Scan for the cell matching the given text and deliver its (x, y) coordinate at center. 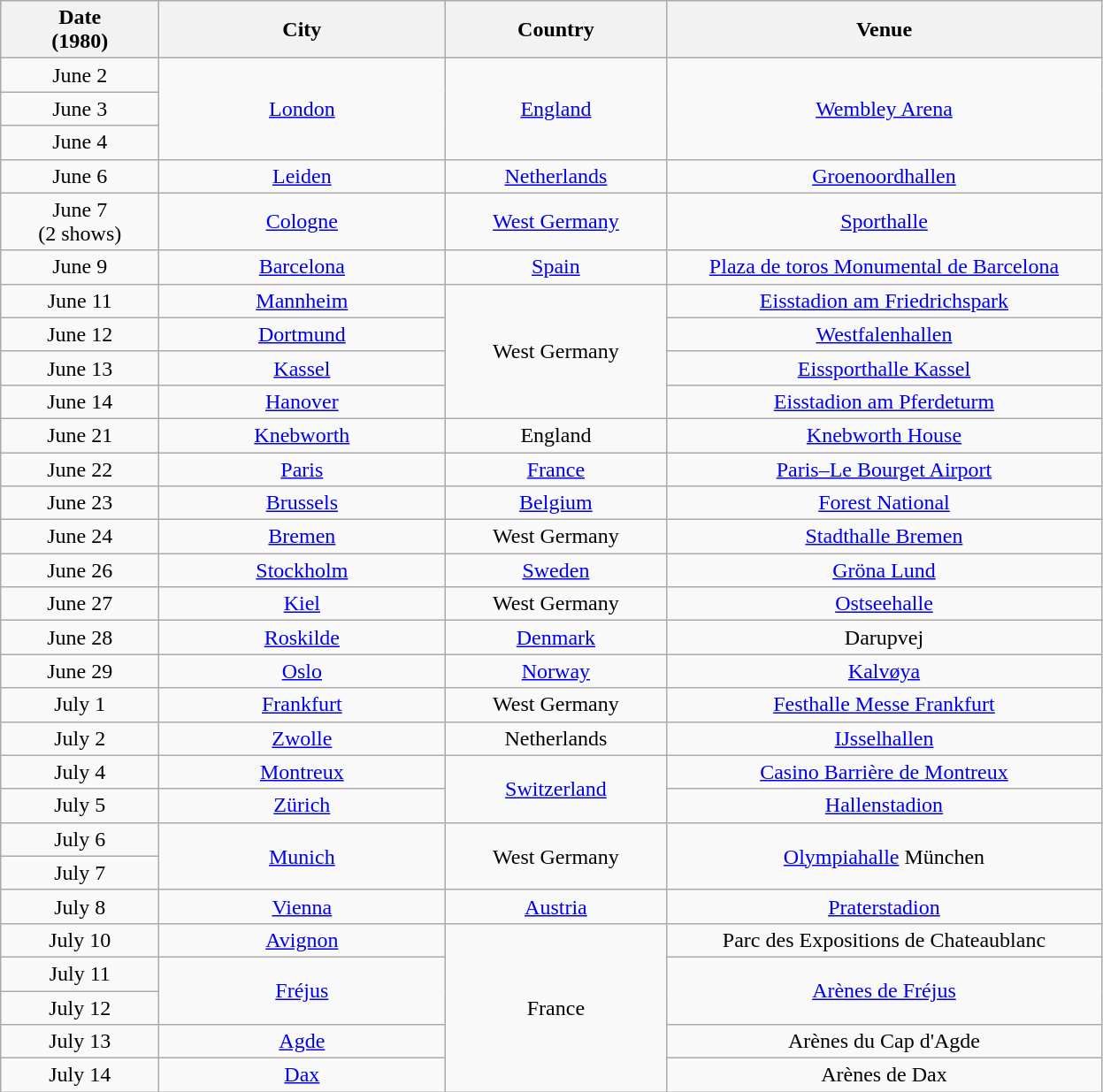
London (303, 109)
Roskilde (303, 638)
June 11 (80, 301)
Paris–Le Bourget Airport (885, 470)
Vienna (303, 906)
Country (555, 30)
IJsselhallen (885, 738)
June 24 (80, 537)
Eisstadion am Pferdeturm (885, 401)
Parc des Expositions de Chateaublanc (885, 940)
Spain (555, 267)
Westfalenhallen (885, 334)
Kassel (303, 368)
July 12 (80, 1007)
Stockholm (303, 570)
Olympiahalle München (885, 856)
Agde (303, 1042)
Austria (555, 906)
Groenoordhallen (885, 176)
Ostseehalle (885, 604)
Munich (303, 856)
Knebworth House (885, 435)
Paris (303, 470)
Eissporthalle Kassel (885, 368)
Cologne (303, 221)
Denmark (555, 638)
Eisstadion am Friedrichspark (885, 301)
Zwolle (303, 738)
June 3 (80, 109)
Arènes de Dax (885, 1075)
June 27 (80, 604)
July 11 (80, 974)
July 10 (80, 940)
Date(1980) (80, 30)
Casino Barrière de Montreux (885, 772)
July 14 (80, 1075)
June 2 (80, 75)
June 22 (80, 470)
July 4 (80, 772)
Plaza de toros Monumental de Barcelona (885, 267)
Switzerland (555, 789)
Barcelona (303, 267)
Dortmund (303, 334)
June 21 (80, 435)
Stadthalle Bremen (885, 537)
Kiel (303, 604)
Avignon (303, 940)
Kalvøya (885, 671)
Hanover (303, 401)
Bremen (303, 537)
July 1 (80, 705)
Oslo (303, 671)
June 7(2 shows) (80, 221)
July 6 (80, 839)
Leiden (303, 176)
Sporthalle (885, 221)
June 14 (80, 401)
June 26 (80, 570)
Dax (303, 1075)
Frankfurt (303, 705)
July 8 (80, 906)
July 13 (80, 1042)
Arènes du Cap d'Agde (885, 1042)
June 13 (80, 368)
June 9 (80, 267)
Knebworth (303, 435)
Fréjus (303, 990)
Festhalle Messe Frankfurt (885, 705)
Hallenstadion (885, 806)
July 7 (80, 873)
Zürich (303, 806)
Gröna Lund (885, 570)
Forest National (885, 503)
June 28 (80, 638)
Praterstadion (885, 906)
Norway (555, 671)
Montreux (303, 772)
June 4 (80, 142)
Mannheim (303, 301)
June 6 (80, 176)
Wembley Arena (885, 109)
June 23 (80, 503)
Belgium (555, 503)
Darupvej (885, 638)
June 29 (80, 671)
June 12 (80, 334)
Brussels (303, 503)
July 2 (80, 738)
Arènes de Fréjus (885, 990)
Sweden (555, 570)
City (303, 30)
July 5 (80, 806)
Venue (885, 30)
